Search for the cell housing the specified text and yield its (x, y) center coordinate. 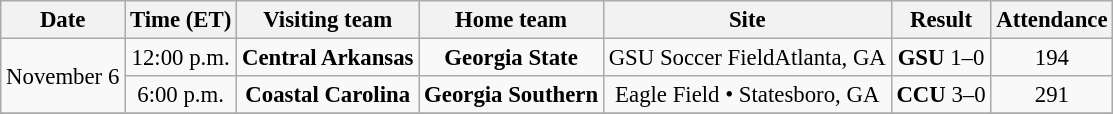
Attendance (1052, 20)
Home team (512, 20)
CCU 3–0 (941, 95)
Georgia Southern (512, 95)
Georgia State (512, 58)
291 (1052, 95)
6:00 p.m. (181, 95)
Result (941, 20)
Time (ET) (181, 20)
GSU 1–0 (941, 58)
12:00 p.m. (181, 58)
November 6 (63, 76)
Visiting team (328, 20)
Coastal Carolina (328, 95)
Eagle Field • Statesboro, GA (747, 95)
Central Arkansas (328, 58)
Site (747, 20)
194 (1052, 58)
GSU Soccer FieldAtlanta, GA (747, 58)
Date (63, 20)
